For the text-containing cell, return its midpoint in [X, Y] coordinate format. 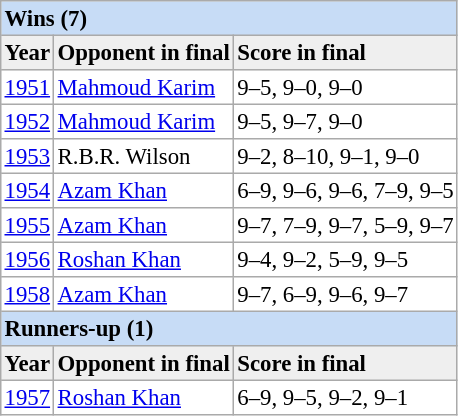
9–5, 9–7, 9–0 [346, 121]
1955 [28, 225]
Runners-up (1) [230, 328]
1954 [28, 190]
1957 [28, 397]
6–9, 9–6, 9–6, 7–9, 9–5 [346, 190]
1956 [28, 259]
R.B.R. Wilson [144, 156]
9–7, 6–9, 9–6, 9–7 [346, 294]
6–9, 9–5, 9–2, 9–1 [346, 397]
9–7, 7–9, 9–7, 5–9, 9–7 [346, 225]
9–2, 8–10, 9–1, 9–0 [346, 156]
9–4, 9–2, 5–9, 9–5 [346, 259]
Wins (7) [230, 18]
1958 [28, 294]
1952 [28, 121]
1953 [28, 156]
1951 [28, 87]
9–5, 9–0, 9–0 [346, 87]
